Provide the (x, y) coordinate of the cell's center where the given text is located.  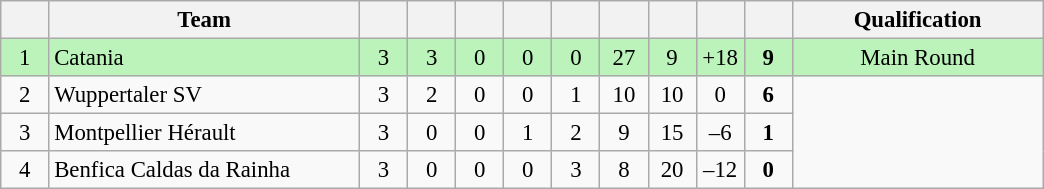
8 (624, 170)
15 (672, 133)
Team (204, 20)
6 (768, 95)
20 (672, 170)
27 (624, 58)
Qualification (918, 20)
4 (25, 170)
Montpellier Hérault (204, 133)
Benfica Caldas da Rainha (204, 170)
–6 (720, 133)
Catania (204, 58)
+18 (720, 58)
–12 (720, 170)
Wuppertaler SV (204, 95)
Main Round (918, 58)
